Find where the given text appears and provide that cell's center as [x, y] coordinate. 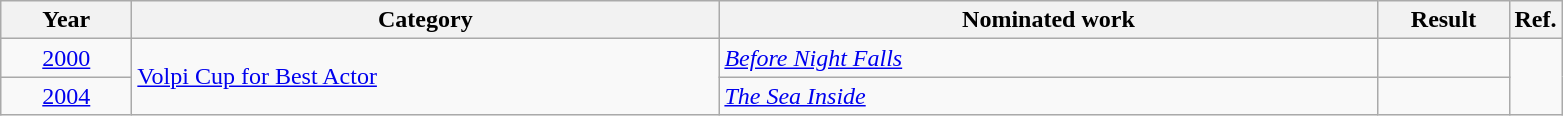
The Sea Inside [1048, 96]
Volpi Cup for Best Actor [426, 77]
Category [426, 20]
Before Night Falls [1048, 58]
Year [66, 20]
Nominated work [1048, 20]
2000 [66, 58]
Ref. [1536, 20]
2004 [66, 96]
Result [1444, 20]
